Pinpoint the cell where the given text exists, returning its (x, y) midpoint coordinate. 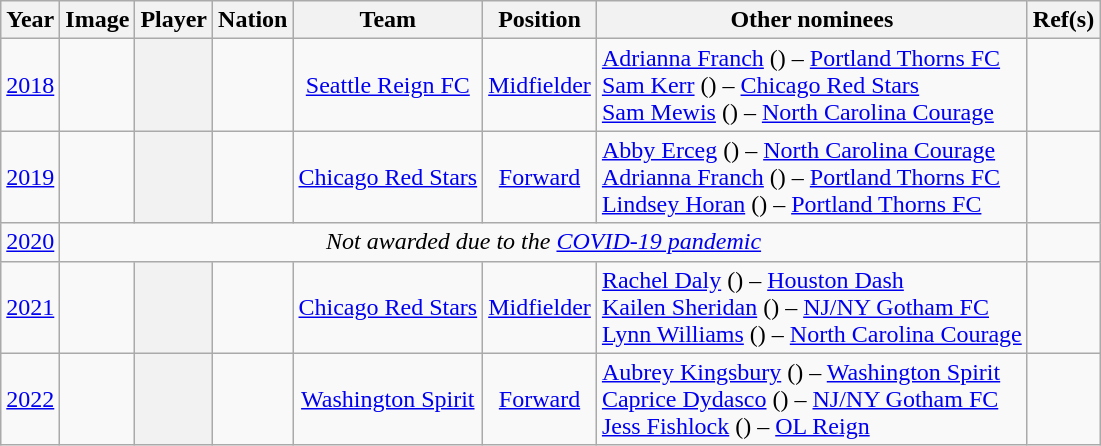
Year (30, 20)
Nation (253, 20)
Seattle Reign FC (388, 85)
Not awarded due to the COVID-19 pandemic (544, 242)
Other nominees (812, 20)
Rachel Daly () – Houston DashKailen Sheridan () – NJ/NY Gotham FCLynn Williams () – North Carolina Courage (812, 307)
Image (98, 20)
Position (540, 20)
2018 (30, 85)
Player (174, 20)
2020 (30, 242)
Aubrey Kingsbury () – Washington SpiritCaprice Dydasco () – NJ/NY Gotham FCJess Fishlock () – OL Reign (812, 399)
Adrianna Franch () – Portland Thorns FCSam Kerr () – Chicago Red StarsSam Mewis () – North Carolina Courage (812, 85)
Team (388, 20)
2019 (30, 177)
Abby Erceg () – North Carolina CourageAdrianna Franch () – Portland Thorns FCLindsey Horan () – Portland Thorns FC (812, 177)
Ref(s) (1063, 20)
2021 (30, 307)
Washington Spirit (388, 399)
2022 (30, 399)
